From the cell containing the given text, extract its center point as (X, Y) coordinate. 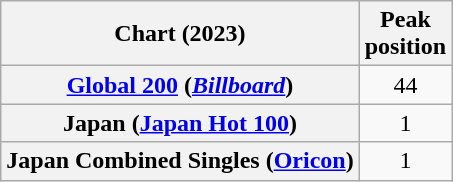
44 (405, 85)
Global 200 (Billboard) (180, 85)
Chart (2023) (180, 34)
Japan Combined Singles (Oricon) (180, 161)
Japan (Japan Hot 100) (180, 123)
Peakposition (405, 34)
